Return (X, Y) of the center of cell containing provided text 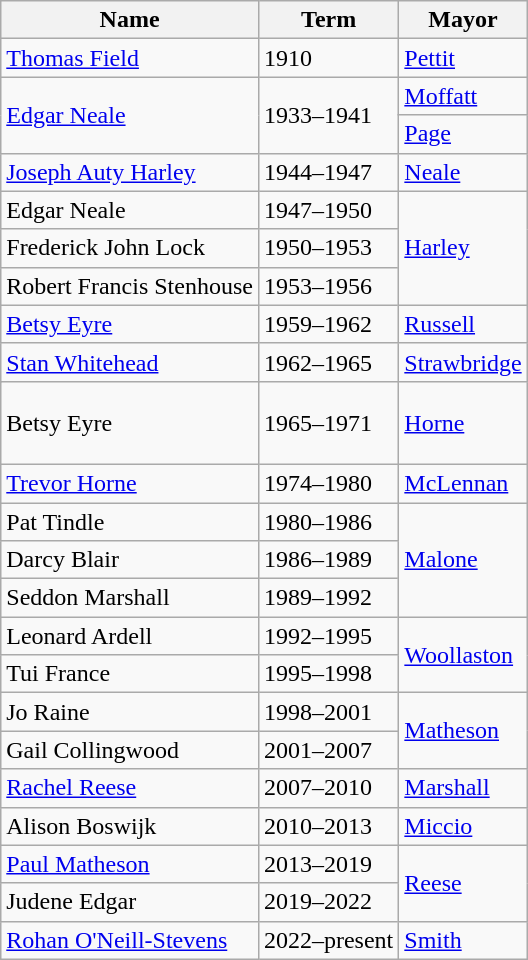
Mayor (463, 20)
Tui France (130, 674)
1995–1998 (328, 674)
2007–2010 (328, 788)
Malone (463, 559)
Rachel Reese (130, 788)
1992–1995 (328, 636)
Rohan O'Neill-Stevens (130, 940)
Stan Whitehead (130, 362)
Darcy Blair (130, 560)
1998–2001 (328, 712)
2013–2019 (328, 864)
Seddon Marshall (130, 598)
Name (130, 20)
1986–1989 (328, 560)
Page (463, 134)
Horne (463, 422)
1974–1980 (328, 483)
Alison Boswijk (130, 826)
Russell (463, 324)
1910 (328, 58)
Woollaston (463, 655)
2019–2022 (328, 902)
Harley (463, 248)
Strawbridge (463, 362)
Neale (463, 172)
2022–present (328, 940)
Robert Francis Stenhouse (130, 286)
Joseph Auty Harley (130, 172)
Reese (463, 883)
Matheson (463, 731)
Moffatt (463, 96)
1959–1962 (328, 324)
2001–2007 (328, 750)
Leonard Ardell (130, 636)
Miccio (463, 826)
Trevor Horne (130, 483)
1980–1986 (328, 521)
1944–1947 (328, 172)
Pettit (463, 58)
Thomas Field (130, 58)
Frederick John Lock (130, 248)
Pat Tindle (130, 521)
1933–1941 (328, 115)
Paul Matheson (130, 864)
Smith (463, 940)
1947–1950 (328, 210)
1989–1992 (328, 598)
1950–1953 (328, 248)
1962–1965 (328, 362)
Jo Raine (130, 712)
1953–1956 (328, 286)
McLennan (463, 483)
2010–2013 (328, 826)
Term (328, 20)
1965–1971 (328, 422)
Marshall (463, 788)
Gail Collingwood (130, 750)
Judene Edgar (130, 902)
